Identify which cell holds the provided text, then report its [X, Y] central coordinate. 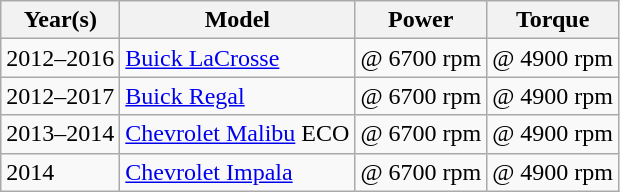
Torque [553, 20]
Model [238, 20]
Year(s) [60, 20]
2012–2016 [60, 58]
2012–2017 [60, 96]
Chevrolet Malibu ECO [238, 134]
Power [421, 20]
2014 [60, 172]
2013–2014 [60, 134]
Buick LaCrosse [238, 58]
Buick Regal [238, 96]
Chevrolet Impala [238, 172]
